Return the [x, y] coordinate for the center point of the cell that contains the specified text.  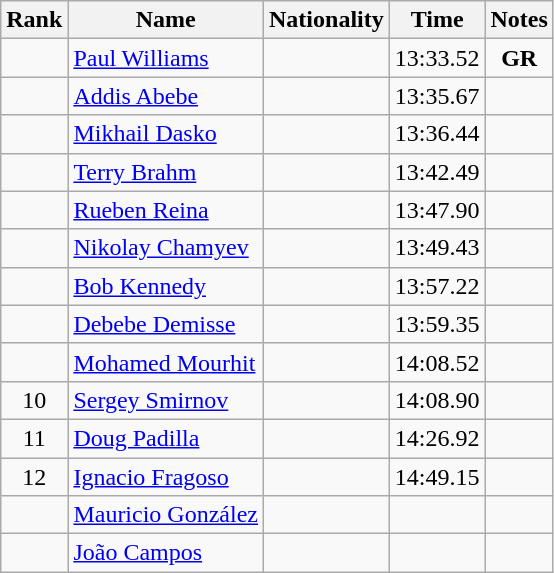
13:36.44 [437, 134]
Name [166, 20]
14:49.15 [437, 477]
13:35.67 [437, 96]
13:33.52 [437, 58]
13:47.90 [437, 210]
Rueben Reina [166, 210]
Mauricio González [166, 515]
Bob Kennedy [166, 286]
Nikolay Chamyev [166, 248]
Nationality [327, 20]
10 [34, 400]
14:08.52 [437, 362]
14:08.90 [437, 400]
14:26.92 [437, 438]
Mikhail Dasko [166, 134]
Time [437, 20]
João Campos [166, 553]
Terry Brahm [166, 172]
12 [34, 477]
Sergey Smirnov [166, 400]
Addis Abebe [166, 96]
Doug Padilla [166, 438]
11 [34, 438]
Mohamed Mourhit [166, 362]
13:59.35 [437, 324]
Debebe Demisse [166, 324]
Rank [34, 20]
GR [519, 58]
Notes [519, 20]
13:57.22 [437, 286]
13:49.43 [437, 248]
Ignacio Fragoso [166, 477]
Paul Williams [166, 58]
13:42.49 [437, 172]
